Output the [x, y] coordinate of the center of the cell containing the given text.  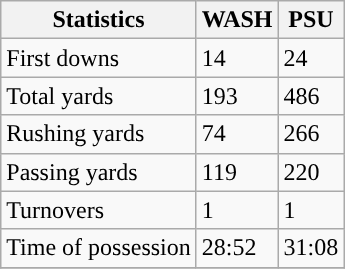
WASH [237, 20]
266 [311, 134]
PSU [311, 20]
28:52 [237, 248]
Rushing yards [99, 134]
Time of possession [99, 248]
119 [237, 172]
First downs [99, 58]
220 [311, 172]
193 [237, 96]
486 [311, 96]
Turnovers [99, 210]
Passing yards [99, 172]
24 [311, 58]
Statistics [99, 20]
74 [237, 134]
Total yards [99, 96]
14 [237, 58]
31:08 [311, 248]
